Pinpoint the cell where the given text exists, returning its (x, y) midpoint coordinate. 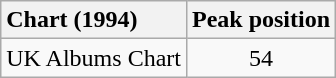
Peak position (260, 20)
Chart (1994) (94, 20)
UK Albums Chart (94, 58)
54 (260, 58)
